Detect which cell encompasses the target text, then output its (X, Y) center coordinate. 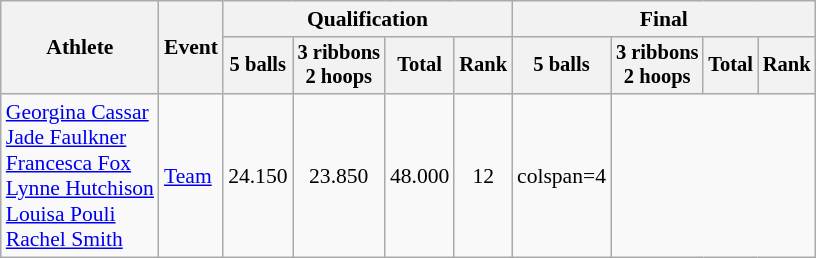
24.150 (258, 176)
Athlete (80, 48)
23.850 (339, 176)
48.000 (420, 176)
Team (191, 176)
Georgina Cassar Jade FaulknerFrancesca FoxLynne Hutchison Louisa Pouli Rachel Smith (80, 176)
Qualification (368, 19)
colspan=4 (562, 176)
Event (191, 48)
Final (664, 19)
12 (483, 176)
